Pinpoint the cell where the given text exists, returning its (X, Y) midpoint coordinate. 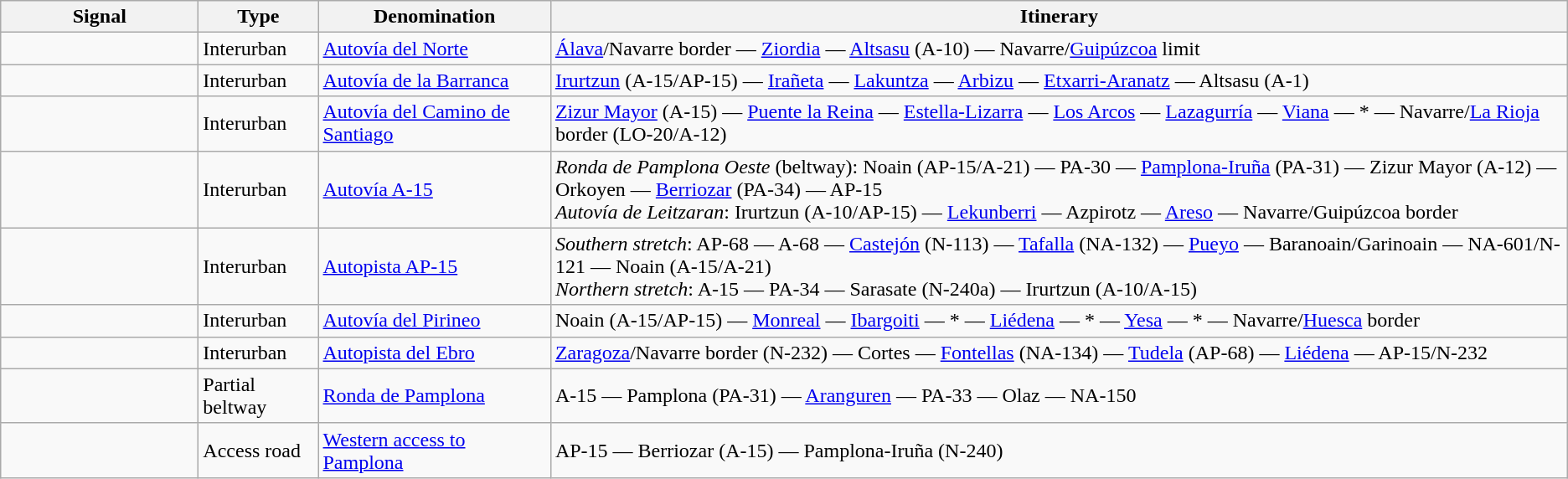
A-15 — Pamplona (PA-31) — Aranguren — PA-33 — Olaz — NA-150 (1059, 395)
Irurtzun (A-15/AP-15) — Irañeta — Lakuntza — Arbizu — Etxarri-Aranatz — Altsasu (A-1) (1059, 80)
Access road (258, 451)
Signal (100, 17)
Zizur Mayor (A-15) — Puente la Reina — Estella-Lizarra — Los Arcos — Lazagurría — Viana — * — Navarre/La Rioja border (LO-20/A-12) (1059, 124)
Zaragoza/Navarre border (N-232) — Cortes — Fontellas (NA-134) — Tudela (AP-68) — Liédena — AP-15/N-232 (1059, 353)
Partial beltway (258, 395)
Itinerary (1059, 17)
Noain (A-15/AP-15) — Monreal — Ibargoiti — * — Liédena — * — Yesa — * — Navarre/Huesca border (1059, 321)
Álava/Navarre border — Ziordia — Altsasu (A-10) — Navarre/Guipúzcoa limit (1059, 49)
Autovía A-15 (434, 189)
Autovía del Pirineo (434, 321)
Autovía de la Barranca (434, 80)
Autovía del Camino de Santiago (434, 124)
Ronda de Pamplona (434, 395)
Denomination (434, 17)
Western access to Pamplona (434, 451)
Type (258, 17)
Autovía del Norte (434, 49)
Autopista AP-15 (434, 266)
Autopista del Ebro (434, 353)
AP-15 — Berriozar (A-15) — Pamplona-Iruña (N-240) (1059, 451)
